For the text-containing cell, return its midpoint in (x, y) coordinate format. 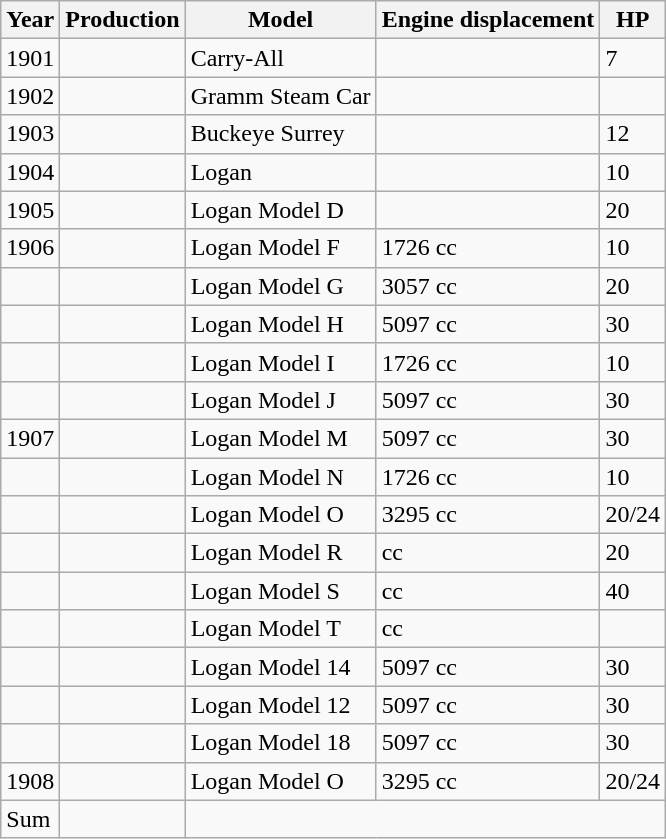
Production (122, 20)
1902 (30, 96)
3057 cc (488, 286)
12 (633, 134)
Sum (30, 819)
Logan Model G (280, 286)
Logan Model H (280, 324)
Logan Model 14 (280, 667)
Carry-All (280, 58)
Logan Model F (280, 248)
Logan Model 18 (280, 743)
Logan Model J (280, 400)
1903 (30, 134)
Year (30, 20)
1907 (30, 438)
1906 (30, 248)
Logan Model I (280, 362)
7 (633, 58)
40 (633, 591)
HP (633, 20)
Logan Model 12 (280, 705)
1908 (30, 781)
Logan Model D (280, 210)
Logan Model R (280, 553)
Logan Model M (280, 438)
Engine displacement (488, 20)
Logan Model S (280, 591)
1901 (30, 58)
1905 (30, 210)
Logan Model T (280, 629)
Model (280, 20)
Gramm Steam Car (280, 96)
Buckeye Surrey (280, 134)
1904 (30, 172)
Logan (280, 172)
Logan Model N (280, 477)
